Determine the [X, Y] coordinate at the center of the cell enclosing the given text.  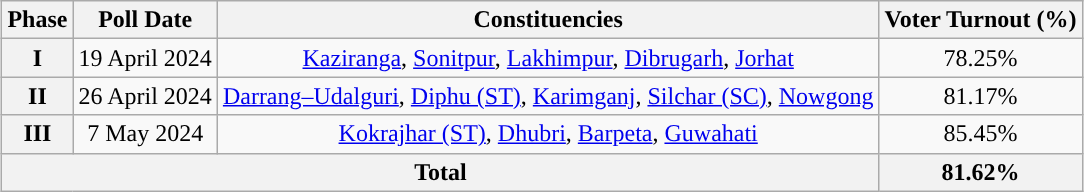
I [38, 58]
III [38, 134]
Voter Turnout (%) [980, 20]
Poll Date [145, 20]
Constituencies [548, 20]
7 May 2024 [145, 134]
II [38, 96]
Darrang–Udalguri, Diphu (ST), Karimganj, Silchar (SC), Nowgong [548, 96]
Kokrajhar (ST), Dhubri, Barpeta, Guwahati [548, 134]
85.45% [980, 134]
78.25% [980, 58]
81.17% [980, 96]
19 April 2024 [145, 58]
Phase [38, 20]
Total [440, 172]
Kaziranga, Sonitpur, Lakhimpur, Dibrugarh, Jorhat [548, 58]
26 April 2024 [145, 96]
81.62% [980, 172]
